Detect which cell encompasses the target text, then output its [x, y] center coordinate. 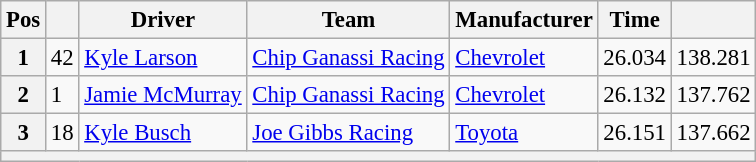
Pos [24, 20]
26.132 [634, 95]
26.034 [634, 58]
Manufacturer [524, 20]
Jamie McMurray [163, 95]
3 [24, 133]
Time [634, 20]
42 [62, 58]
Kyle Larson [163, 58]
18 [62, 133]
Kyle Busch [163, 133]
Joe Gibbs Racing [348, 133]
26.151 [634, 133]
2 [24, 95]
Driver [163, 20]
138.281 [714, 58]
Team [348, 20]
137.662 [714, 133]
137.762 [714, 95]
Toyota [524, 133]
